Locate the cell with the specified text and output its (x, y) center coordinate. 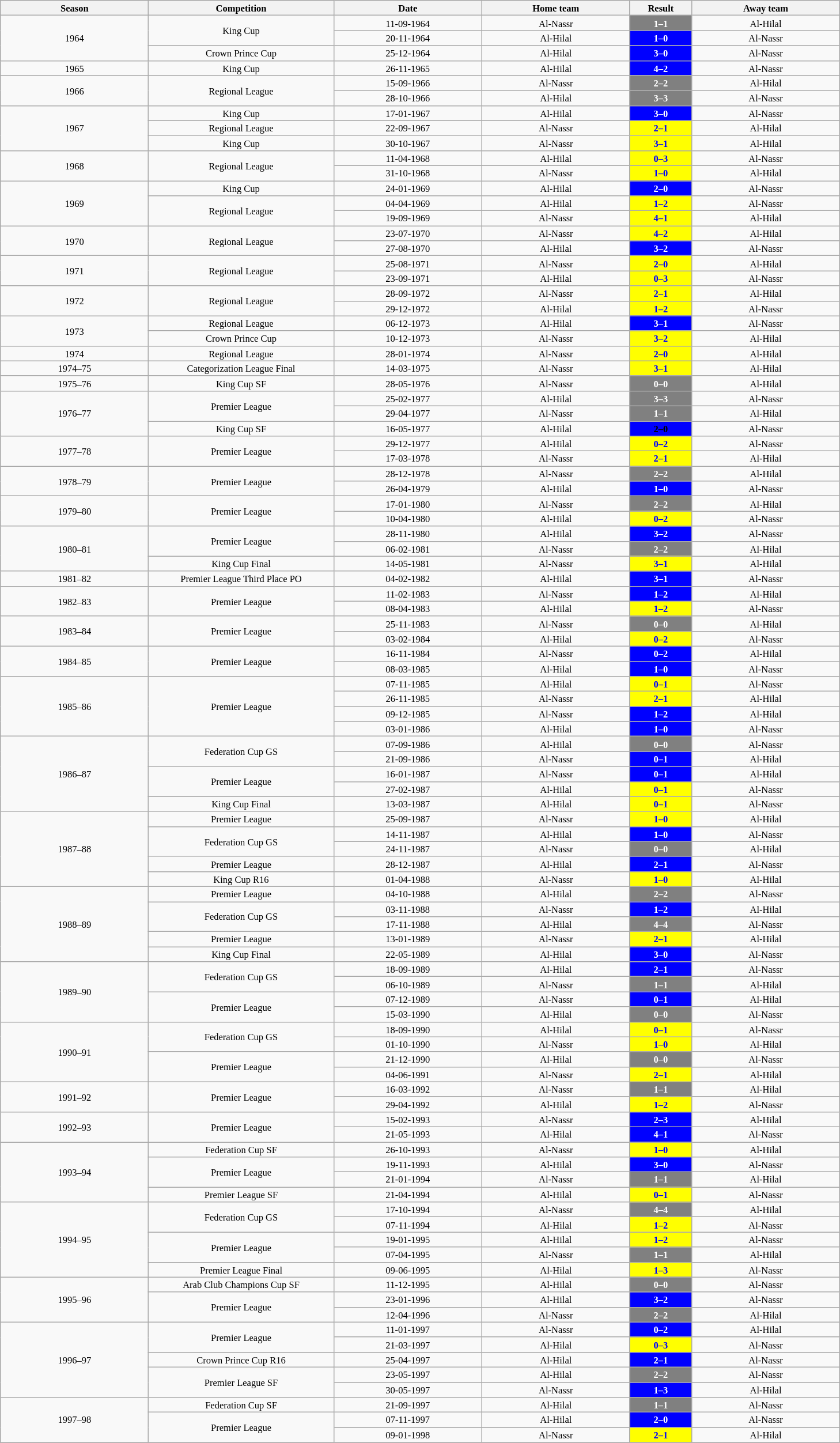
11-02-1983 (408, 594)
28-10-1966 (408, 98)
1969 (75, 203)
14-11-1987 (408, 834)
07-11-1985 (408, 684)
09-06-1995 (408, 1270)
Home team (555, 8)
29-04-1992 (408, 1104)
28-01-1974 (408, 353)
18-09-1990 (408, 1029)
1988–89 (75, 924)
1967 (75, 128)
11-12-1995 (408, 1285)
Season (75, 8)
19-09-1969 (408, 218)
1966 (75, 90)
Competition (241, 8)
20-11-1964 (408, 38)
17-01-1967 (408, 113)
1997–98 (75, 1420)
04-02-1982 (408, 579)
01-04-1988 (408, 879)
1992–93 (75, 1127)
15-09-1966 (408, 83)
03-11-1988 (408, 909)
09-01-1998 (408, 1435)
Away team (765, 8)
03-02-1984 (408, 639)
19-01-1995 (408, 1240)
1977–78 (75, 451)
25-09-1987 (408, 819)
25-12-1964 (408, 53)
1983–84 (75, 631)
1975–76 (75, 383)
Crown Prince Cup R16 (241, 1359)
23-05-1997 (408, 1374)
30-10-1967 (408, 143)
22-09-1967 (408, 128)
Result (660, 8)
28-12-1987 (408, 864)
17-11-1988 (408, 924)
21-12-1990 (408, 1059)
29-12-1972 (408, 308)
King Cup R16 (241, 879)
28-05-1976 (408, 383)
03-01-1986 (408, 729)
07-11-1994 (408, 1225)
26-11-1965 (408, 68)
1964 (75, 38)
26-10-1993 (408, 1150)
1982–83 (75, 601)
15-03-1990 (408, 1014)
15-02-1993 (408, 1119)
1996–97 (75, 1359)
Categorization League Final (241, 368)
16-05-1977 (408, 428)
24-11-1987 (408, 849)
1987–88 (75, 849)
08-03-1985 (408, 669)
18-09-1989 (408, 969)
26-04-1979 (408, 489)
25-11-1983 (408, 624)
1995–96 (75, 1300)
06-10-1989 (408, 984)
16-03-1992 (408, 1089)
11-04-1968 (408, 158)
1976–77 (75, 413)
21-09-1997 (408, 1405)
25-08-1971 (408, 263)
04-04-1969 (408, 203)
21-05-1993 (408, 1134)
Arab Club Champions Cup SF (241, 1285)
25-04-1997 (408, 1359)
17-03-1978 (408, 459)
23-01-1996 (408, 1300)
22-05-1989 (408, 954)
23-09-1971 (408, 278)
04-06-1991 (408, 1074)
13-01-1989 (408, 939)
1978–79 (75, 481)
1986–87 (75, 774)
1979–80 (75, 511)
12-04-1996 (408, 1314)
1980–81 (75, 549)
1965 (75, 68)
01-10-1990 (408, 1044)
1993–94 (75, 1172)
06-12-1973 (408, 323)
21-04-1994 (408, 1195)
1972 (75, 301)
1971 (75, 271)
10-12-1973 (408, 338)
1974–75 (75, 368)
17-10-1994 (408, 1210)
Premier League Third Place PO (241, 579)
25-02-1977 (408, 398)
31-10-1968 (408, 173)
07-12-1989 (408, 999)
10-04-1980 (408, 519)
17-01-1980 (408, 504)
04-10-1988 (408, 894)
16-01-1987 (408, 774)
1991–92 (75, 1097)
27-02-1987 (408, 789)
23-07-1970 (408, 233)
14-05-1981 (408, 564)
2–3 (660, 1119)
1985–86 (75, 707)
Premier League Final (241, 1270)
1968 (75, 165)
1994–95 (75, 1240)
09-12-1985 (408, 714)
14-03-1975 (408, 368)
28-11-1980 (408, 534)
1974 (75, 353)
07-04-1995 (408, 1255)
1984–85 (75, 661)
16-11-1984 (408, 653)
13-03-1987 (408, 804)
24-01-1969 (408, 188)
30-05-1997 (408, 1389)
06-02-1981 (408, 549)
Date (408, 8)
19-11-1993 (408, 1165)
26-11-1985 (408, 699)
11-01-1997 (408, 1329)
1970 (75, 241)
11-09-1964 (408, 23)
28-09-1972 (408, 293)
1990–91 (75, 1052)
1973 (75, 331)
29-12-1977 (408, 444)
21-09-1986 (408, 759)
07-11-1997 (408, 1420)
29-04-1977 (408, 413)
08-04-1983 (408, 609)
21-01-1994 (408, 1180)
1981–82 (75, 579)
27-08-1970 (408, 248)
1989–90 (75, 992)
28-12-1978 (408, 474)
07-09-1986 (408, 744)
21-03-1997 (408, 1344)
